Scan for the cell matching the given text and deliver its (X, Y) coordinate at center. 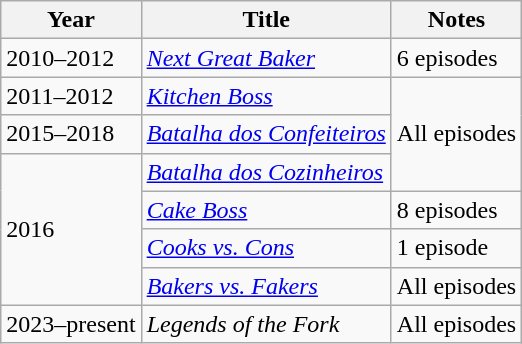
Kitchen Boss (266, 96)
2010–2012 (71, 58)
Cake Boss (266, 210)
Notes (456, 20)
2016 (71, 229)
Batalha dos Cozinheiros (266, 172)
1 episode (456, 248)
Year (71, 20)
Batalha dos Confeiteiros (266, 134)
6 episodes (456, 58)
Next Great Baker (266, 58)
Cooks vs. Cons (266, 248)
2011–2012 (71, 96)
2023–present (71, 324)
2015–2018 (71, 134)
Legends of the Fork (266, 324)
Bakers vs. Fakers (266, 286)
8 episodes (456, 210)
Title (266, 20)
